Determine the [X, Y] coordinate at the center of the cell enclosing the given text.  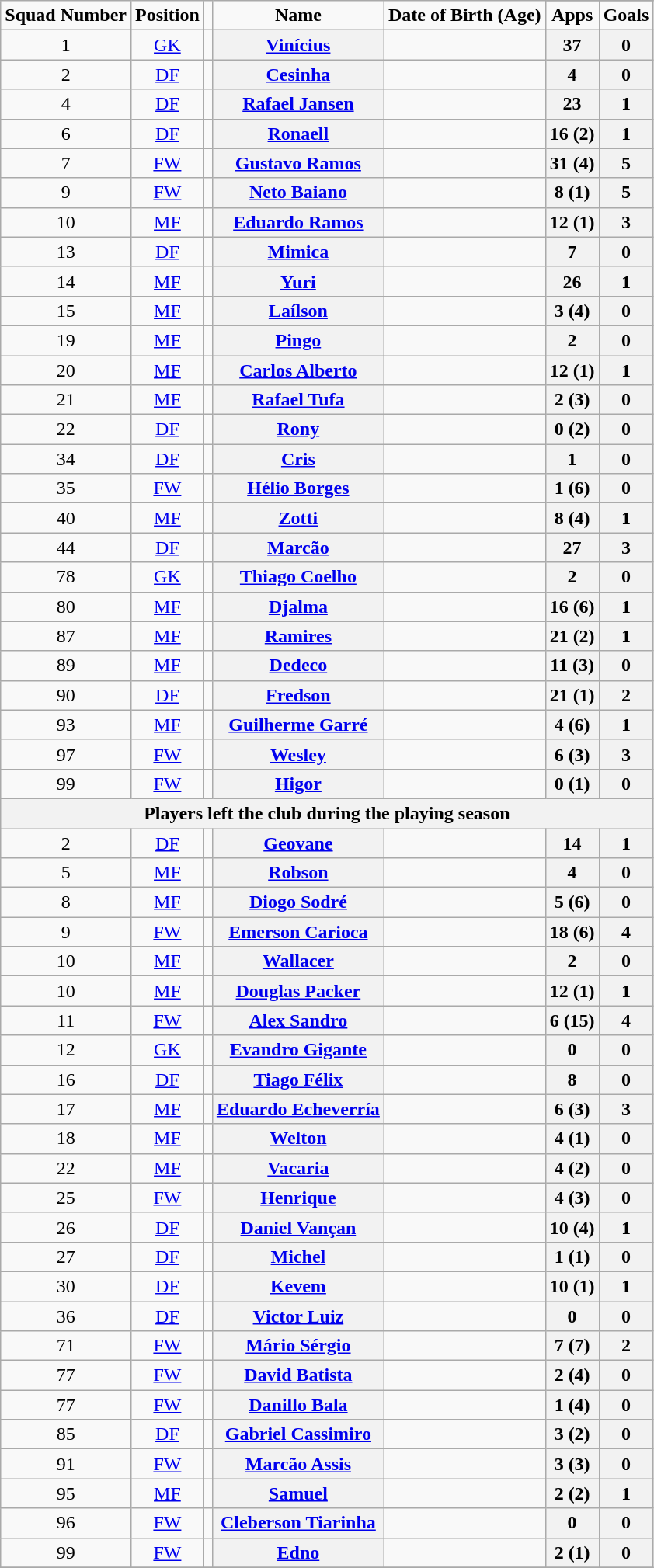
Rony [298, 429]
Danillo Bala [298, 1405]
Apps [572, 16]
4 (6) [572, 725]
Douglas Packer [298, 991]
Name [298, 16]
15 [66, 311]
18 (6) [572, 932]
78 [66, 577]
Wallacer [298, 961]
2 (4) [572, 1375]
Michel [298, 1257]
95 [66, 1493]
18 [66, 1139]
Hélio Borges [298, 488]
Position [168, 16]
35 [66, 488]
Kevem [298, 1286]
16 [66, 1080]
Higor [298, 784]
10 (1) [572, 1286]
85 [66, 1434]
Geovane [298, 843]
1 (1) [572, 1257]
Vacaria [298, 1168]
80 [66, 607]
Marcão [298, 548]
Emerson Carioca [298, 932]
Alex Sandro [298, 1020]
30 [66, 1286]
Players left the club during the playing season [327, 813]
21 (1) [572, 695]
Daniel Vançan [298, 1227]
5 (6) [572, 902]
Rafael Jansen [298, 104]
Marcão Assis [298, 1464]
11 [66, 1020]
4 (3) [572, 1198]
Gabriel Cassimiro [298, 1434]
Fredson [298, 695]
23 [572, 104]
Welton [298, 1139]
21 (2) [572, 636]
6 [66, 134]
12 [66, 1050]
Rafael Tufa [298, 400]
Ronaell [298, 134]
Samuel [298, 1493]
Ramires [298, 636]
Dedeco [298, 666]
89 [66, 666]
3 (4) [572, 311]
16 (6) [572, 607]
0 (1) [572, 784]
93 [66, 725]
1 (6) [572, 488]
Edno [298, 1552]
Djalma [298, 607]
97 [66, 754]
2 (1) [572, 1552]
25 [66, 1198]
16 (2) [572, 134]
Mário Sérgio [298, 1346]
4 (1) [572, 1139]
8 (4) [572, 518]
71 [66, 1346]
Vinícius [298, 45]
David Batista [298, 1375]
4 (2) [572, 1168]
21 [66, 400]
Mimica [298, 252]
37 [572, 45]
40 [66, 518]
13 [66, 252]
Evandro Gigante [298, 1050]
34 [66, 459]
Cesinha [298, 75]
Eduardo Echeverría [298, 1109]
7 (7) [572, 1346]
Gustavo Ramos [298, 163]
3 (2) [572, 1434]
2 (3) [572, 400]
44 [66, 548]
3 (3) [572, 1464]
96 [66, 1523]
11 (3) [572, 666]
1 (4) [572, 1405]
17 [66, 1109]
Neto Baiano [298, 193]
Victor Luiz [298, 1316]
90 [66, 695]
6 (15) [572, 1020]
8 (1) [572, 193]
Cris [298, 459]
10 (4) [572, 1227]
Guilherme Garré [298, 725]
31 (4) [572, 163]
19 [66, 340]
Carlos Alberto [298, 370]
Wesley [298, 754]
91 [66, 1464]
87 [66, 636]
Pingo [298, 340]
Eduardo Ramos [298, 222]
Cleberson Tiarinha [298, 1523]
Diogo Sodré [298, 902]
Date of Birth (Age) [464, 16]
20 [66, 370]
2 (2) [572, 1493]
Laílson [298, 311]
Tiago Félix [298, 1080]
Thiago Coelho [298, 577]
36 [66, 1316]
Zotti [298, 518]
0 (2) [572, 429]
Yuri [298, 281]
Henrique [298, 1198]
Squad Number [66, 16]
Goals [626, 16]
Robson [298, 873]
